Identify which cell holds the provided text, then report its (x, y) central coordinate. 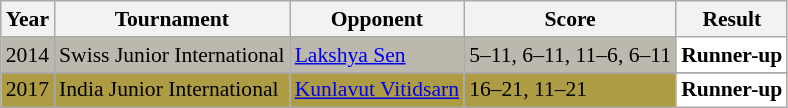
Lakshya Sen (378, 55)
Score (570, 19)
Opponent (378, 19)
2017 (28, 90)
Result (732, 19)
Tournament (172, 19)
Swiss Junior International (172, 55)
16–21, 11–21 (570, 90)
Year (28, 19)
India Junior International (172, 90)
5–11, 6–11, 11–6, 6–11 (570, 55)
Kunlavut Vitidsarn (378, 90)
2014 (28, 55)
